Provide the (X, Y) coordinate of the cell's center where the given text is located.  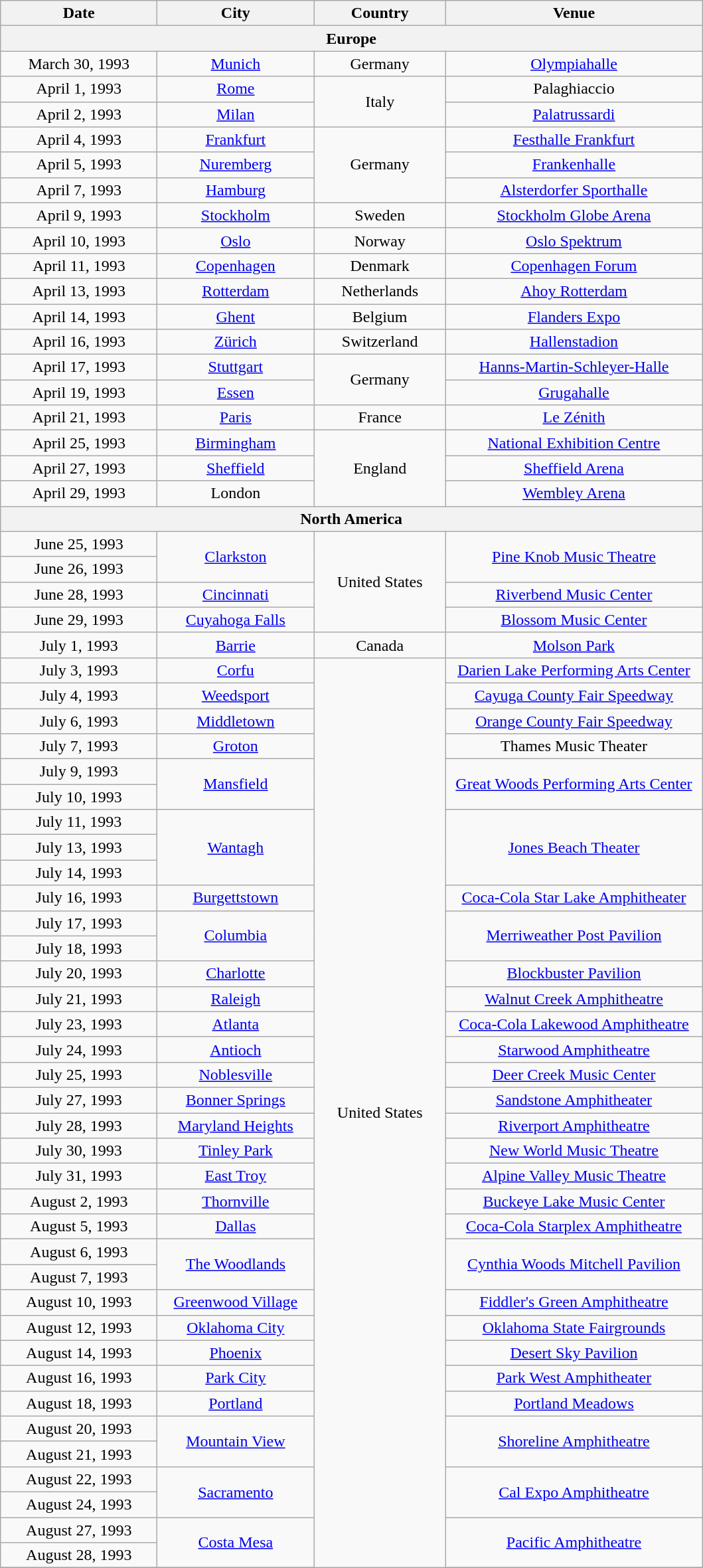
Pacific Amphitheatre (574, 1542)
Frankfurt (236, 139)
April 17, 1993 (79, 367)
Great Woods Performing Arts Center (574, 784)
Birmingham (236, 443)
July 16, 1993 (79, 898)
Shoreline Amphitheatre (574, 1441)
June 28, 1993 (79, 594)
July 3, 1993 (79, 670)
Date (79, 13)
Belgium (380, 317)
April 16, 1993 (79, 342)
August 14, 1993 (79, 1353)
Burgettstown (236, 898)
Zürich (236, 342)
City (236, 13)
Cuyahoga Falls (236, 620)
July 4, 1993 (79, 695)
April 21, 1993 (79, 418)
Orange County Fair Speedway (574, 721)
Frankenhalle (574, 165)
Paris (236, 418)
April 1, 1993 (79, 89)
Cayuga County Fair Speedway (574, 695)
July 31, 1993 (79, 1176)
Sweden (380, 215)
August 10, 1993 (79, 1302)
August 27, 1993 (79, 1529)
Festhalle Frankfurt (574, 139)
August 24, 1993 (79, 1504)
Wantagh (236, 847)
Ghent (236, 317)
April 4, 1993 (79, 139)
Molson Park (574, 645)
Thornville (236, 1201)
Oklahoma State Fairgrounds (574, 1328)
East Troy (236, 1176)
Venue (574, 13)
August 2, 1993 (79, 1201)
April 25, 1993 (79, 443)
August 12, 1993 (79, 1328)
Sheffield (236, 468)
Jones Beach Theater (574, 847)
July 11, 1993 (79, 822)
July 6, 1993 (79, 721)
Walnut Creek Amphitheatre (574, 999)
July 7, 1993 (79, 746)
June 26, 1993 (79, 569)
England (380, 468)
Thames Music Theater (574, 746)
Atlanta (236, 1024)
July 30, 1993 (79, 1151)
April 2, 1993 (79, 114)
August 28, 1993 (79, 1555)
Oslo (236, 240)
Europe (352, 39)
Palatrussardi (574, 114)
July 20, 1993 (79, 974)
Riverport Amphitheatre (574, 1126)
Alsterdorfer Sporthalle (574, 190)
Portland Meadows (574, 1403)
July 1, 1993 (79, 645)
Coca-Cola Lakewood Amphitheatre (574, 1024)
Noblesville (236, 1075)
Coca-Cola Star Lake Amphitheater (574, 898)
Riverbend Music Center (574, 594)
April 10, 1993 (79, 240)
Cincinnati (236, 594)
Greenwood Village (236, 1302)
July 25, 1993 (79, 1075)
July 21, 1993 (79, 999)
Copenhagen (236, 266)
April 11, 1993 (79, 266)
Antioch (236, 1049)
Deer Creek Music Center (574, 1075)
National Exhibition Centre (574, 443)
Clarkston (236, 557)
Sheffield Arena (574, 468)
Park West Amphitheater (574, 1378)
Rome (236, 89)
Charlotte (236, 974)
Mountain View (236, 1441)
Dallas (236, 1227)
July 17, 1993 (79, 923)
Desert Sky Pavilion (574, 1353)
Cynthia Woods Mitchell Pavilion (574, 1264)
July 23, 1993 (79, 1024)
Canada (380, 645)
Essen (236, 392)
London (236, 493)
Pine Knob Music Theatre (574, 557)
April 13, 1993 (79, 291)
July 24, 1993 (79, 1049)
Middletown (236, 721)
North America (352, 519)
Milan (236, 114)
April 19, 1993 (79, 392)
Palaghiaccio (574, 89)
Nuremberg (236, 165)
Ahoy Rotterdam (574, 291)
Wembley Arena (574, 493)
Switzerland (380, 342)
June 25, 1993 (79, 544)
Rotterdam (236, 291)
April 29, 1993 (79, 493)
Starwood Amphitheatre (574, 1049)
The Woodlands (236, 1264)
Tinley Park (236, 1151)
Stuttgart (236, 367)
August 20, 1993 (79, 1429)
Netherlands (380, 291)
Blossom Music Center (574, 620)
Hallenstadion (574, 342)
Columbia (236, 936)
Copenhagen Forum (574, 266)
Cal Expo Amphitheatre (574, 1492)
April 27, 1993 (79, 468)
Olympiahalle (574, 64)
Norway (380, 240)
Sacramento (236, 1492)
Stockholm Globe Arena (574, 215)
April 5, 1993 (79, 165)
Corfu (236, 670)
April 9, 1993 (79, 215)
Flanders Expo (574, 317)
August 5, 1993 (79, 1227)
Blockbuster Pavilion (574, 974)
Stockholm (236, 215)
Coca-Cola Starplex Amphitheatre (574, 1227)
Denmark (380, 266)
August 6, 1993 (79, 1252)
Raleigh (236, 999)
March 30, 1993 (79, 64)
July 10, 1993 (79, 797)
Groton (236, 746)
Maryland Heights (236, 1126)
Portland (236, 1403)
August 16, 1993 (79, 1378)
France (380, 418)
Hamburg (236, 190)
April 14, 1993 (79, 317)
Hanns-Martin-Schleyer-Halle (574, 367)
August 21, 1993 (79, 1454)
Fiddler's Green Amphitheatre (574, 1302)
August 18, 1993 (79, 1403)
Alpine Valley Music Theatre (574, 1176)
July 14, 1993 (79, 873)
Grugahalle (574, 392)
Phoenix (236, 1353)
Barrie (236, 645)
Merriweather Post Pavilion (574, 936)
July 27, 1993 (79, 1100)
Weedsport (236, 695)
July 13, 1993 (79, 847)
June 29, 1993 (79, 620)
Italy (380, 102)
April 7, 1993 (79, 190)
Park City (236, 1378)
Bonner Springs (236, 1100)
New World Music Theatre (574, 1151)
Mansfield (236, 784)
Sandstone Amphitheater (574, 1100)
July 18, 1993 (79, 948)
August 7, 1993 (79, 1277)
July 28, 1993 (79, 1126)
Oklahoma City (236, 1328)
August 22, 1993 (79, 1479)
Le Zénith (574, 418)
Buckeye Lake Music Center (574, 1201)
July 9, 1993 (79, 772)
Oslo Spektrum (574, 240)
Munich (236, 64)
Darien Lake Performing Arts Center (574, 670)
Country (380, 13)
Costa Mesa (236, 1542)
